Return [x, y] of the center of cell containing provided text 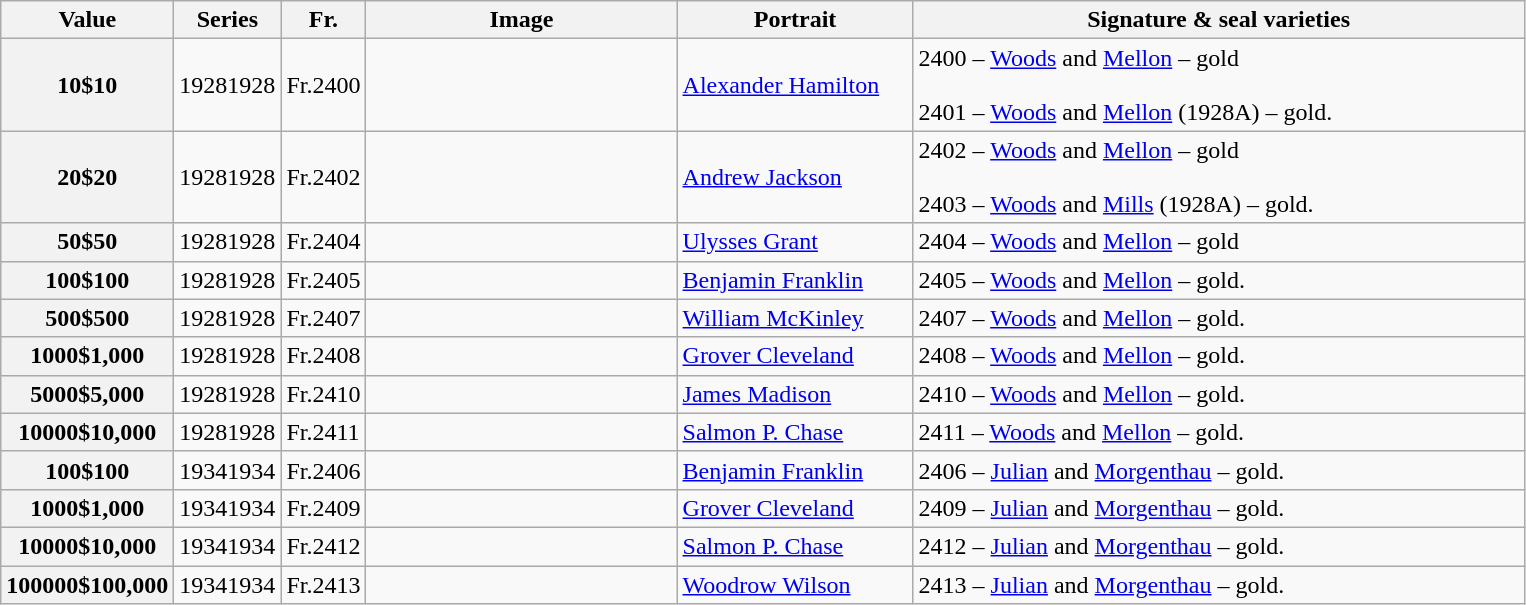
Fr.2411 [324, 432]
500$500 [88, 318]
Ulysses Grant [795, 242]
2409 – Julian and Morgenthau – gold. [1218, 508]
50$50 [88, 242]
Fr.2410 [324, 394]
2407 – Woods and Mellon – gold. [1218, 318]
Fr.2400 [324, 85]
100000$100,000 [88, 585]
William McKinley [795, 318]
2413 – Julian and Morgenthau – gold. [1218, 585]
Fr.2413 [324, 585]
2402 – Woods and Mellon – gold2403 – Woods and Mills (1928A) – gold. [1218, 177]
Portrait [795, 20]
Fr.2404 [324, 242]
2410 – Woods and Mellon – gold. [1218, 394]
Andrew Jackson [795, 177]
2404 – Woods and Mellon – gold [1218, 242]
5000$5,000 [88, 394]
Fr.2405 [324, 280]
Value [88, 20]
James Madison [795, 394]
Fr.2407 [324, 318]
Image [522, 20]
Fr.2402 [324, 177]
2412 – Julian and Morgenthau – gold. [1218, 546]
10$10 [88, 85]
2400 – Woods and Mellon – gold2401 – Woods and Mellon (1928A) – gold. [1218, 85]
20$20 [88, 177]
Fr.2409 [324, 508]
Woodrow Wilson [795, 585]
2405 – Woods and Mellon – gold. [1218, 280]
Fr.2412 [324, 546]
Alexander Hamilton [795, 85]
Series [228, 20]
Signature & seal varieties [1218, 20]
Fr. [324, 20]
Fr.2406 [324, 470]
Fr.2408 [324, 356]
2406 – Julian and Morgenthau – gold. [1218, 470]
2408 – Woods and Mellon – gold. [1218, 356]
2411 – Woods and Mellon – gold. [1218, 432]
